Return the [X, Y] coordinate for the center point of the cell that contains the specified text.  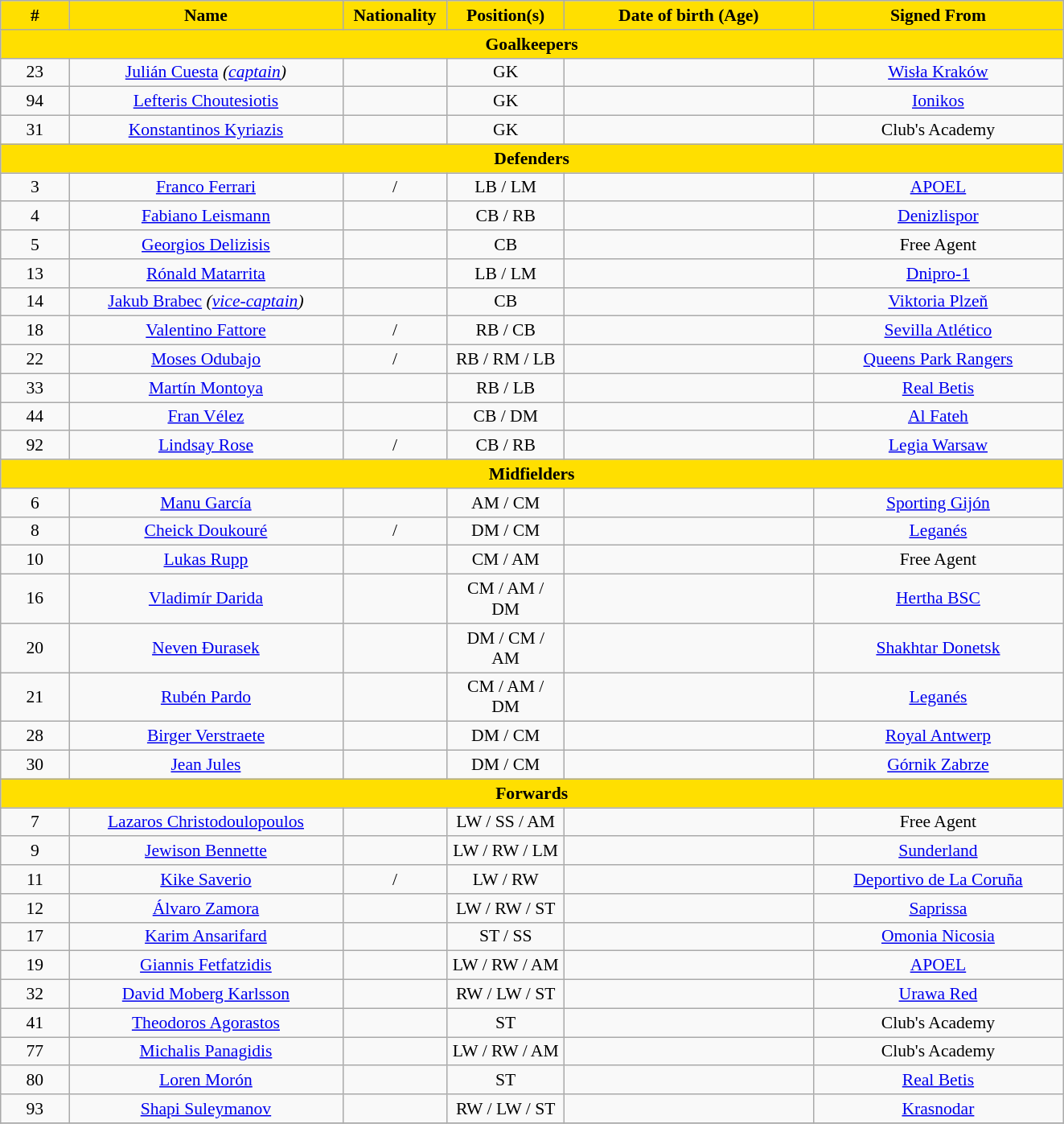
Sunderland [938, 851]
Fabiano Leismann [206, 216]
Górnik Zabrze [938, 765]
Sporting Gijón [938, 503]
Manu García [206, 503]
Jakub Brabec (vice-captain) [206, 302]
DM / CM / AM [505, 648]
Shakhtar Donetsk [938, 648]
Moses Odubajo [206, 360]
14 [35, 302]
8 [35, 531]
Jean Jules [206, 765]
Lazaros Christodoulopoulos [206, 822]
Fran Vélez [206, 417]
Date of birth (Age) [688, 15]
Julián Cuesta (captain) [206, 72]
Forwards [532, 793]
Theodoros Agorastos [206, 1023]
11 [35, 879]
Urawa Red [938, 994]
44 [35, 417]
Birger Verstraete [206, 736]
Rubén Pardo [206, 697]
Ionikos [938, 101]
12 [35, 908]
Queens Park Rangers [938, 360]
Al Fateh [938, 417]
Viktoria Plzeň [938, 302]
77 [35, 1052]
Álvaro Zamora [206, 908]
30 [35, 765]
CM / AM [505, 560]
AM / CM [505, 503]
Lukas Rupp [206, 560]
Shapi Suleymanov [206, 1109]
41 [35, 1023]
Goalkeepers [532, 44]
LW / RW / ST [505, 908]
Franco Ferrari [206, 187]
19 [35, 965]
LW / RW [505, 879]
Dnipro-1 [938, 274]
Defenders [532, 159]
Lindsay Rose [206, 446]
5 [35, 245]
3 [35, 187]
Konstantinos Kyriazis [206, 130]
Vladimír Darida [206, 599]
Legia Warsaw [938, 446]
RB / LB [505, 388]
Deportivo de La Coruña [938, 879]
Midfielders [532, 474]
Hertha BSC [938, 599]
4 [35, 216]
Kike Saverio [206, 879]
10 [35, 560]
Position(s) [505, 15]
RB / RM / LB [505, 360]
Karim Ansarifard [206, 937]
Neven Đurasek [206, 648]
Denizlispor [938, 216]
80 [35, 1081]
Omonia Nicosia [938, 937]
Loren Morón [206, 1081]
92 [35, 446]
16 [35, 599]
32 [35, 994]
Saprissa [938, 908]
David Moberg Karlsson [206, 994]
Valentino Fattore [206, 331]
17 [35, 937]
CB / DM [505, 417]
Rónald Matarrita [206, 274]
Jewison Bennette [206, 851]
Giannis Fetfatzidis [206, 965]
Nationality [395, 15]
Martín Montoya [206, 388]
Lefteris Choutesiotis [206, 101]
33 [35, 388]
LW / SS / AM [505, 822]
Royal Antwerp [938, 736]
21 [35, 697]
Michalis Panagidis [206, 1052]
18 [35, 331]
Signed From [938, 15]
23 [35, 72]
LW / RW / LM [505, 851]
93 [35, 1109]
31 [35, 130]
6 [35, 503]
Cheick Doukouré [206, 531]
Wisła Kraków [938, 72]
20 [35, 648]
Georgios Delizisis [206, 245]
RB / CB [505, 331]
28 [35, 736]
# [35, 15]
13 [35, 274]
94 [35, 101]
Krasnodar [938, 1109]
Sevilla Atlético [938, 331]
9 [35, 851]
ST / SS [505, 937]
Name [206, 15]
22 [35, 360]
7 [35, 822]
